From the cell containing the given text, extract its center point as [x, y] coordinate. 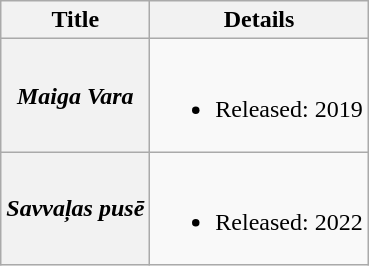
Savvaļas pusē [76, 208]
Released: 2022 [259, 208]
Details [259, 20]
Title [76, 20]
Released: 2019 [259, 96]
Maiga Vara [76, 96]
